Scan for the cell matching the given text and deliver its [X, Y] coordinate at center. 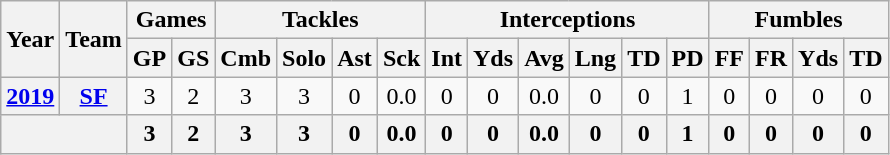
GS [194, 58]
Games [170, 20]
Tackles [320, 20]
Avg [544, 58]
Interceptions [568, 20]
PD [688, 58]
Int [447, 58]
Ast [355, 58]
Lng [595, 58]
Team [94, 39]
FR [772, 58]
Fumbles [798, 20]
GP [149, 58]
Sck [401, 58]
Solo [304, 58]
Year [30, 39]
SF [94, 96]
FF [729, 58]
Cmb [246, 58]
2019 [30, 96]
